Scan for the cell matching the given text and deliver its (X, Y) coordinate at center. 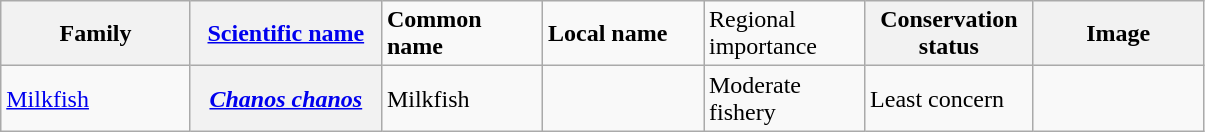
Conservation status (950, 34)
Least concern (950, 98)
Regional importance (784, 34)
Image (1118, 34)
Common name (462, 34)
Chanos chanos (286, 98)
Family (96, 34)
Scientific name (286, 34)
Moderate fishery (784, 98)
Local name (622, 34)
